Scan for the cell matching the given text and deliver its [x, y] coordinate at center. 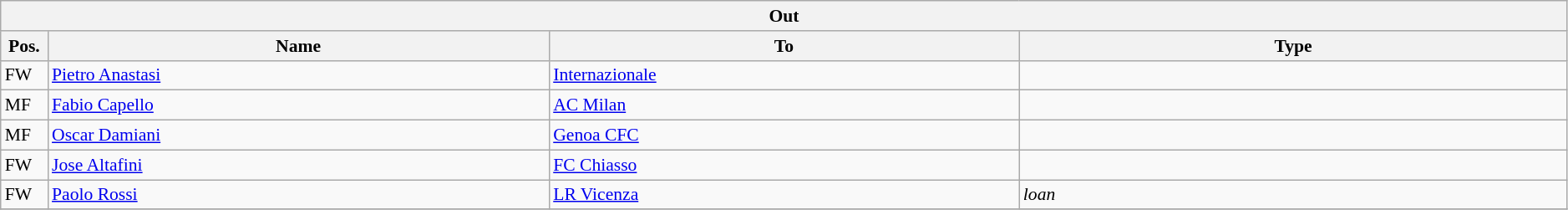
Name [298, 46]
To [784, 46]
Jose Altafini [298, 165]
Oscar Damiani [298, 136]
Type [1293, 46]
Fabio Capello [298, 105]
Out [784, 16]
Genoa CFC [784, 136]
Internazionale [784, 75]
Pietro Anastasi [298, 75]
FC Chiasso [784, 165]
loan [1293, 195]
LR Vicenza [784, 195]
AC Milan [784, 105]
Paolo Rossi [298, 195]
Pos. [24, 46]
